Identify which cell holds the provided text, then report its (x, y) central coordinate. 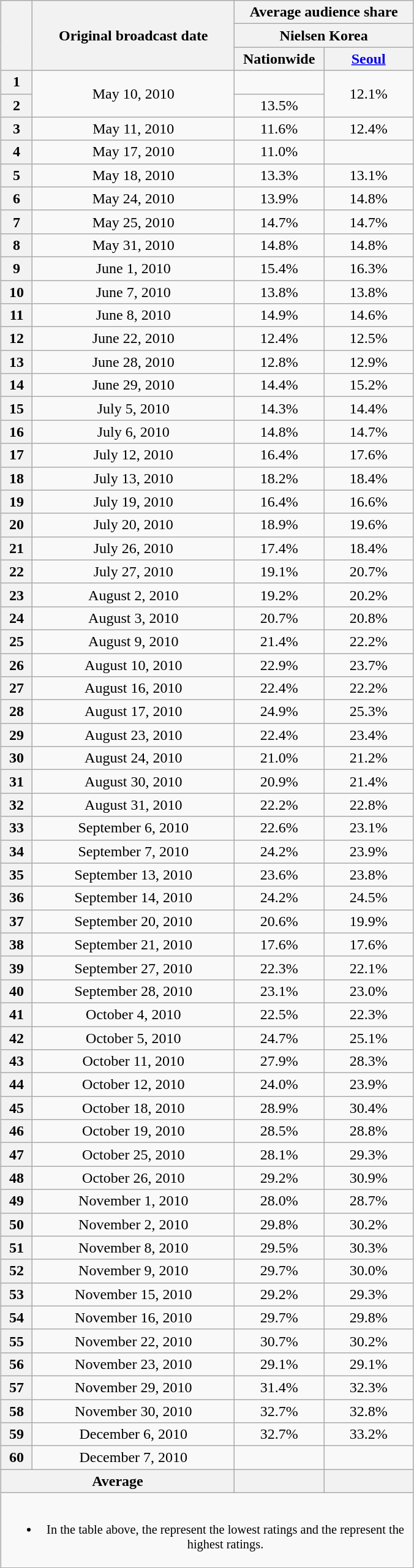
August 23, 2010 (134, 735)
August 30, 2010 (134, 782)
June 22, 2010 (134, 339)
33.2% (369, 1434)
1 (17, 82)
August 24, 2010 (134, 758)
Average audience share (324, 12)
August 9, 2010 (134, 641)
22.9% (279, 665)
8 (17, 245)
2 (17, 105)
20 (17, 525)
September 27, 2010 (134, 968)
39 (17, 968)
November 16, 2010 (134, 1317)
19.1% (279, 571)
25.3% (369, 712)
October 11, 2010 (134, 1061)
12.9% (369, 362)
21.0% (279, 758)
25 (17, 641)
June 29, 2010 (134, 385)
October 18, 2010 (134, 1108)
November 22, 2010 (134, 1341)
14.9% (279, 315)
May 18, 2010 (134, 175)
43 (17, 1061)
12.8% (279, 362)
23.7% (369, 665)
21.2% (369, 758)
May 17, 2010 (134, 152)
Seoul (369, 59)
28 (17, 712)
4 (17, 152)
October 4, 2010 (134, 1014)
August 16, 2010 (134, 688)
34 (17, 851)
33 (17, 828)
27.9% (279, 1061)
27 (17, 688)
August 3, 2010 (134, 618)
November 2, 2010 (134, 1224)
30.0% (369, 1271)
20.8% (369, 618)
20.6% (279, 921)
55 (17, 1341)
July 13, 2010 (134, 478)
November 8, 2010 (134, 1248)
September 28, 2010 (134, 991)
13.1% (369, 175)
June 8, 2010 (134, 315)
19.2% (279, 595)
September 7, 2010 (134, 851)
June 1, 2010 (134, 268)
November 9, 2010 (134, 1271)
24.5% (369, 898)
59 (17, 1434)
August 17, 2010 (134, 712)
30.4% (369, 1108)
23.4% (369, 735)
29.5% (279, 1248)
16 (17, 432)
October 19, 2010 (134, 1131)
29 (17, 735)
28.9% (279, 1108)
49 (17, 1201)
May 31, 2010 (134, 245)
41 (17, 1014)
July 27, 2010 (134, 571)
September 13, 2010 (134, 875)
24.9% (279, 712)
In the table above, the represent the lowest ratings and the represent the highest ratings. (207, 1530)
32.8% (369, 1411)
November 30, 2010 (134, 1411)
7 (17, 222)
September 20, 2010 (134, 921)
May 11, 2010 (134, 129)
30.3% (369, 1248)
28.1% (279, 1155)
August 10, 2010 (134, 665)
22.6% (279, 828)
35 (17, 875)
30.9% (369, 1178)
32 (17, 805)
July 5, 2010 (134, 409)
20.2% (369, 595)
September 14, 2010 (134, 898)
17 (17, 455)
13.5% (279, 105)
22.5% (279, 1014)
37 (17, 921)
18.9% (279, 525)
Original broadcast date (134, 36)
53 (17, 1294)
47 (17, 1155)
24 (17, 618)
October 25, 2010 (134, 1155)
11 (17, 315)
11.0% (279, 152)
13.9% (279, 198)
22 (17, 571)
25.1% (369, 1038)
20.9% (279, 782)
24.7% (279, 1038)
15 (17, 409)
October 5, 2010 (134, 1038)
30.7% (279, 1341)
57 (17, 1387)
44 (17, 1085)
October 26, 2010 (134, 1178)
38 (17, 944)
July 26, 2010 (134, 548)
13.3% (279, 175)
22.8% (369, 805)
18.2% (279, 478)
31.4% (279, 1387)
August 31, 2010 (134, 805)
54 (17, 1317)
July 20, 2010 (134, 525)
15.2% (369, 385)
12.1% (369, 94)
46 (17, 1131)
December 6, 2010 (134, 1434)
3 (17, 129)
23.8% (369, 875)
17.4% (279, 548)
36 (17, 898)
19.6% (369, 525)
July 12, 2010 (134, 455)
51 (17, 1248)
28.7% (369, 1201)
November 29, 2010 (134, 1387)
May 10, 2010 (134, 94)
May 24, 2010 (134, 198)
56 (17, 1364)
28.0% (279, 1201)
6 (17, 198)
16.6% (369, 502)
11.6% (279, 129)
July 6, 2010 (134, 432)
14.6% (369, 315)
23.0% (369, 991)
26 (17, 665)
July 19, 2010 (134, 502)
September 6, 2010 (134, 828)
9 (17, 268)
60 (17, 1458)
16.3% (369, 268)
23.6% (279, 875)
19.9% (369, 921)
18 (17, 478)
45 (17, 1108)
September 21, 2010 (134, 944)
Nationwide (279, 59)
40 (17, 991)
August 2, 2010 (134, 595)
21 (17, 548)
November 15, 2010 (134, 1294)
June 7, 2010 (134, 292)
15.4% (279, 268)
42 (17, 1038)
14 (17, 385)
5 (17, 175)
Nielsen Korea (324, 36)
50 (17, 1224)
14.3% (279, 409)
November 1, 2010 (134, 1201)
12.5% (369, 339)
28.5% (279, 1131)
December 7, 2010 (134, 1458)
12 (17, 339)
23 (17, 595)
28.3% (369, 1061)
10 (17, 292)
32.3% (369, 1387)
October 12, 2010 (134, 1085)
58 (17, 1411)
31 (17, 782)
30 (17, 758)
November 23, 2010 (134, 1364)
19 (17, 502)
13 (17, 362)
June 28, 2010 (134, 362)
Average (118, 1481)
22.1% (369, 968)
May 25, 2010 (134, 222)
28.8% (369, 1131)
52 (17, 1271)
48 (17, 1178)
24.0% (279, 1085)
